Search for the cell housing the specified text and yield its (x, y) center coordinate. 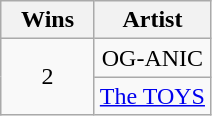
The TOYS (152, 96)
Wins (48, 20)
Artist (152, 20)
2 (48, 77)
OG-ANIC (152, 58)
